Output the [X, Y] coordinate of the center of the cell containing the given text.  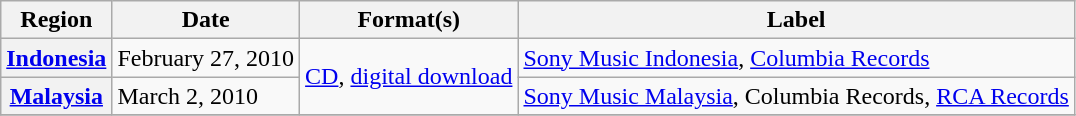
Date [206, 20]
Sony Music Indonesia, Columbia Records [796, 58]
Label [796, 20]
Indonesia [56, 58]
March 2, 2010 [206, 96]
Malaysia [56, 96]
Format(s) [409, 20]
Region [56, 20]
CD, digital download [409, 77]
Sony Music Malaysia, Columbia Records, RCA Records [796, 96]
February 27, 2010 [206, 58]
